Provide the [x, y] coordinate of the cell's center where the given text is located.  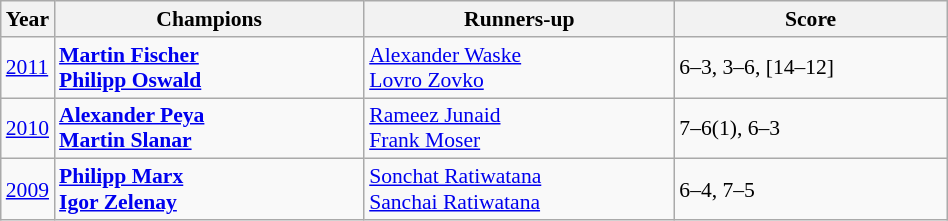
Champions [209, 19]
2009 [28, 190]
2010 [28, 128]
Martin Fischer Philipp Oswald [209, 68]
7–6(1), 6–3 [810, 128]
Alexander Waske Lovro Zovko [519, 68]
2011 [28, 68]
6–3, 3–6, [14–12] [810, 68]
Rameez Junaid Frank Moser [519, 128]
Philipp Marx Igor Zelenay [209, 190]
Score [810, 19]
Runners-up [519, 19]
Sonchat Ratiwatana Sanchai Ratiwatana [519, 190]
Alexander Peya Martin Slanar [209, 128]
6–4, 7–5 [810, 190]
Year [28, 19]
